Scan for the cell matching the given text and deliver its (X, Y) coordinate at center. 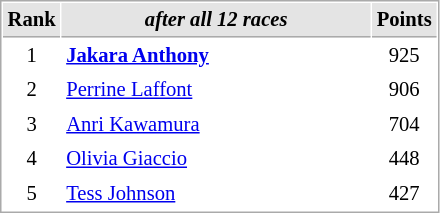
5 (32, 194)
Rank (32, 20)
704 (404, 124)
after all 12 races (216, 20)
Anri Kawamura (216, 124)
Jakara Anthony (216, 56)
Olivia Giaccio (216, 158)
925 (404, 56)
448 (404, 158)
3 (32, 124)
1 (32, 56)
Points (404, 20)
Tess Johnson (216, 194)
2 (32, 90)
906 (404, 90)
4 (32, 158)
Perrine Laffont (216, 90)
427 (404, 194)
